Detect which cell encompasses the target text, then output its (x, y) center coordinate. 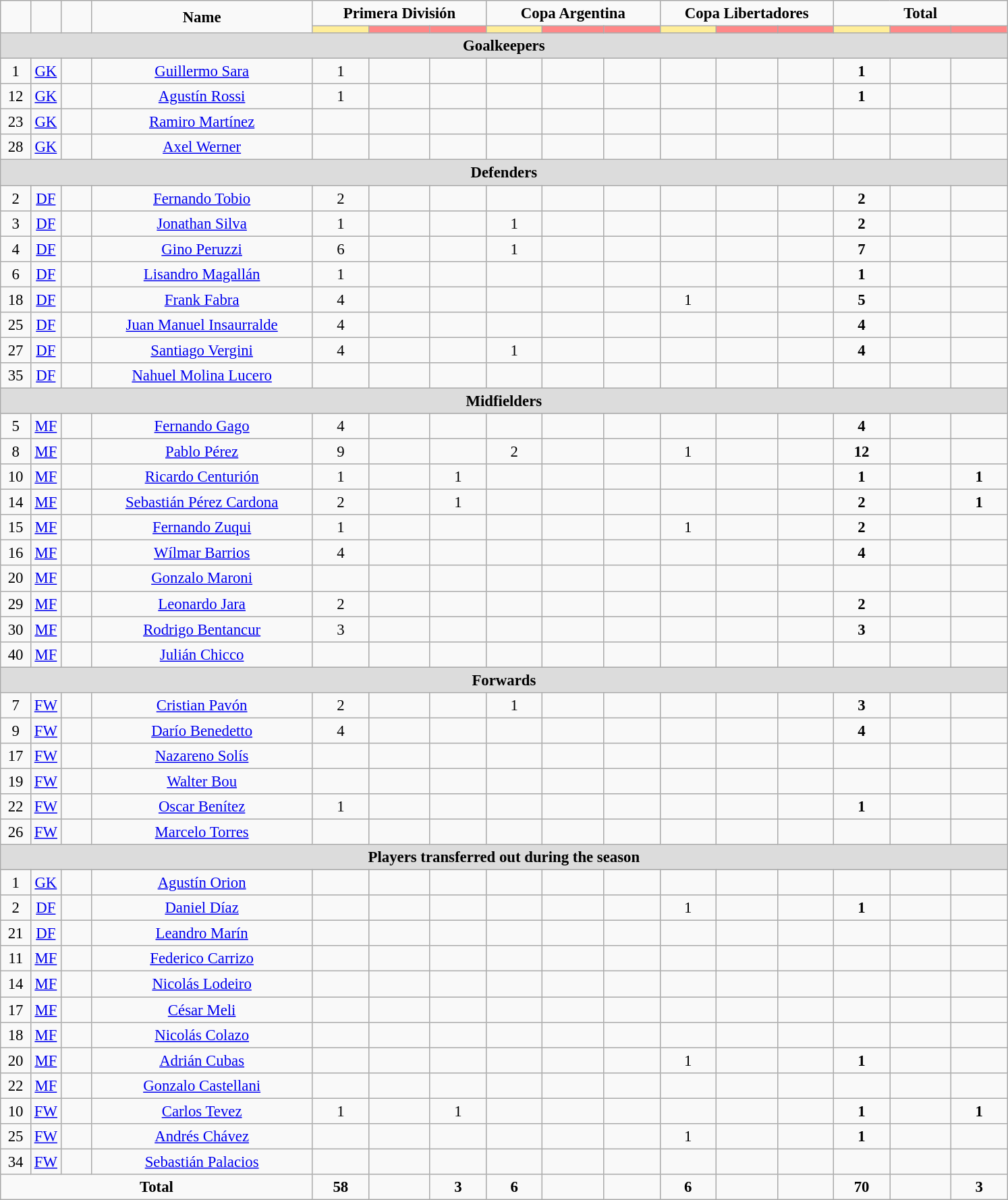
35 (16, 376)
58 (340, 1187)
23 (16, 122)
28 (16, 148)
Santiago Vergini (202, 350)
Forwards (504, 680)
Pablo Pérez (202, 452)
Nazareno Solís (202, 756)
Fernando Gago (202, 426)
Oscar Benítez (202, 807)
Gino Peruzzi (202, 249)
Players transferred out during the season (504, 857)
19 (16, 781)
Carlos Tevez (202, 1111)
Axel Werner (202, 148)
Fernando Tobio (202, 198)
Goalkeepers (504, 46)
Marcelo Torres (202, 832)
Sebastián Pérez Cardona (202, 503)
34 (16, 1162)
16 (16, 553)
Fernando Zuqui (202, 527)
Daniel Díaz (202, 908)
Federico Carrizo (202, 959)
Wílmar Barrios (202, 553)
Agustín Rossi (202, 96)
Rodrigo Bentancur (202, 629)
Copa Argentina (573, 13)
11 (16, 959)
Andrés Chávez (202, 1137)
30 (16, 629)
Nicolás Colazo (202, 1035)
Gonzalo Castellani (202, 1085)
Guillermo Sara (202, 72)
Gonzalo Maroni (202, 579)
26 (16, 832)
Sebastián Palacios (202, 1162)
21 (16, 934)
Nicolás Lodeiro (202, 984)
Nahuel Molina Lucero (202, 376)
Leonardo Jara (202, 604)
Copa Libertadores (746, 13)
29 (16, 604)
Name (202, 17)
Julián Chicco (202, 654)
15 (16, 527)
Juan Manuel Insaurralde (202, 325)
27 (16, 350)
Primera División (399, 13)
Frank Fabra (202, 299)
40 (16, 654)
Cristian Pavón (202, 706)
Leandro Marín (202, 934)
Defenders (504, 173)
Ricardo Centurión (202, 477)
70 (861, 1187)
Darío Benedetto (202, 731)
8 (16, 452)
Lisandro Magallán (202, 274)
Walter Bou (202, 781)
Ramiro Martínez (202, 122)
Jonathan Silva (202, 223)
Adrián Cubas (202, 1060)
Agustín Orion (202, 883)
César Meli (202, 1010)
Midfielders (504, 401)
